Provide the [x, y] coordinate of the cell's center where the given text is located.  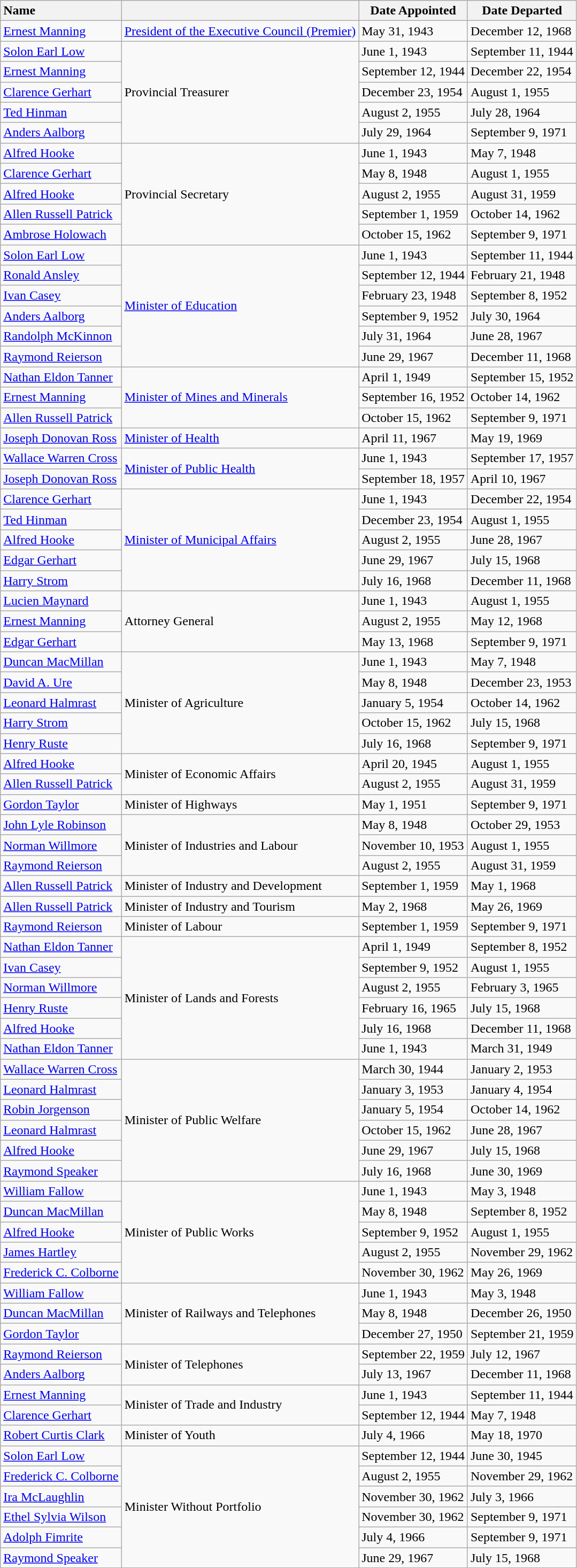
Minister of Public Welfare [240, 1120]
December 27, 1950 [413, 1334]
February 3, 1965 [522, 988]
Provincial Secretary [240, 194]
Minister of Public Works [240, 1232]
Attorney General [240, 621]
Minister of Education [240, 306]
January 4, 1954 [522, 1089]
Provincial Treasurer [240, 92]
July 30, 1964 [522, 316]
May 18, 1970 [522, 1435]
Adolph Fimrite [61, 1537]
March 31, 1949 [522, 1049]
January 3, 1953 [413, 1089]
Minister of Agriculture [240, 703]
February 23, 1948 [413, 296]
Minister of Public Health [240, 468]
April 11, 1967 [413, 438]
December 23, 1953 [522, 682]
June 30, 1969 [522, 1171]
September 16, 1952 [413, 397]
Date Departed [522, 11]
Minister of Municipal Affairs [240, 540]
Ethel Sylvia Wilson [61, 1517]
July 3, 1966 [522, 1496]
May 19, 1969 [522, 438]
May 1, 1951 [413, 804]
April 20, 1945 [413, 764]
May 1, 1968 [522, 886]
Robin Jorgenson [61, 1110]
Minister of Health [240, 438]
John Lyle Robinson [61, 825]
November 10, 1953 [413, 845]
June 30, 1945 [522, 1456]
Minister of Railways and Telephones [240, 1313]
Minister of Industries and Labour [240, 845]
September 18, 1957 [413, 479]
Minister of Trade and Industry [240, 1405]
Minister of Mines and Minerals [240, 397]
Randolph McKinnon [61, 336]
Minister of Industry and Tourism [240, 906]
David A. Ure [61, 682]
September 22, 1959 [413, 1354]
December 26, 1950 [522, 1313]
July 31, 1964 [413, 336]
July 13, 1967 [413, 1374]
Minister of Telephones [240, 1364]
Robert Curtis Clark [61, 1435]
Minister of Highways [240, 804]
May 12, 1968 [522, 621]
May 31, 1943 [413, 31]
July 28, 1964 [522, 112]
September 17, 1957 [522, 458]
Ira McLaughlin [61, 1496]
Ambrose Holowach [61, 234]
May 2, 1968 [413, 906]
Name [61, 11]
December 12, 1968 [522, 31]
Minister of Economic Affairs [240, 774]
January 2, 1953 [522, 1069]
May 13, 1968 [413, 642]
September 15, 1952 [522, 377]
Minister of Industry and Development [240, 886]
Date Appointed [413, 11]
October 29, 1953 [522, 825]
April 10, 1967 [522, 479]
Lucien Maynard [61, 601]
Minister of Labour [240, 927]
July 12, 1967 [522, 1354]
February 21, 1948 [522, 275]
Ronald Ansley [61, 275]
Minister of Youth [240, 1435]
President of the Executive Council (Premier) [240, 31]
Minister Without Portfolio [240, 1506]
Minister of Lands and Forests [240, 998]
February 16, 1965 [413, 1008]
July 29, 1964 [413, 133]
James Hartley [61, 1252]
March 30, 1944 [413, 1069]
September 21, 1959 [522, 1334]
